Return the [x, y] coordinate for the center point of the cell that contains the specified text.  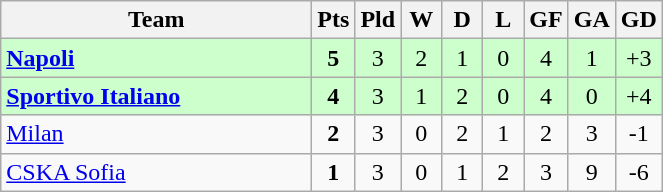
GD [638, 20]
GA [592, 20]
D [462, 20]
Team [156, 20]
CSKA Sofia [156, 172]
Pts [334, 20]
9 [592, 172]
Sportivo Italiano [156, 96]
Pld [378, 20]
-1 [638, 134]
Milan [156, 134]
GF [546, 20]
5 [334, 58]
W [422, 20]
Napoli [156, 58]
+3 [638, 58]
-6 [638, 172]
L [504, 20]
+4 [638, 96]
